Provide the (x, y) coordinate of the cell's center where the given text is located.  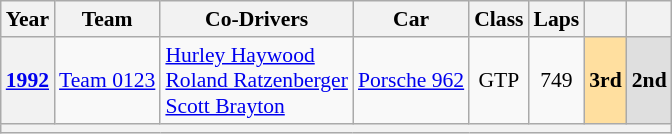
GTP (498, 80)
Laps (557, 19)
Car (411, 19)
Team 0123 (107, 80)
Year (28, 19)
Team (107, 19)
749 (557, 80)
Hurley Haywood Roland Ratzenberger Scott Brayton (256, 80)
Co-Drivers (256, 19)
3rd (606, 80)
Porsche 962 (411, 80)
2nd (650, 80)
Class (498, 19)
1992 (28, 80)
